Search for the cell housing the specified text and yield its [X, Y] center coordinate. 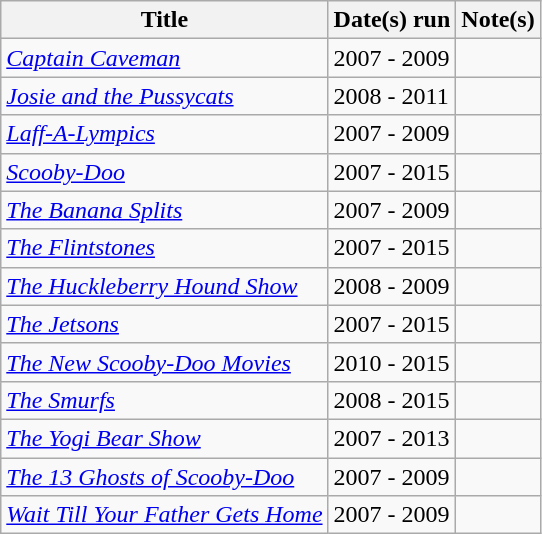
The 13 Ghosts of Scooby-Doo [164, 477]
The New Scooby-Doo Movies [164, 362]
The Yogi Bear Show [164, 438]
Josie and the Pussycats [164, 96]
The Huckleberry Hound Show [164, 286]
Date(s) run [392, 20]
The Jetsons [164, 324]
Note(s) [498, 20]
2010 - 2015 [392, 362]
2008 - 2009 [392, 286]
Wait Till Your Father Gets Home [164, 515]
Captain Caveman [164, 58]
2008 - 2015 [392, 400]
2008 - 2011 [392, 96]
2007 - 2013 [392, 438]
The Smurfs [164, 400]
Scooby-Doo [164, 172]
The Flintstones [164, 248]
Laff-A-Lympics [164, 134]
The Banana Splits [164, 210]
Title [164, 20]
